Capture the cell that displays the provided text and extract its (x, y) central coordinate. 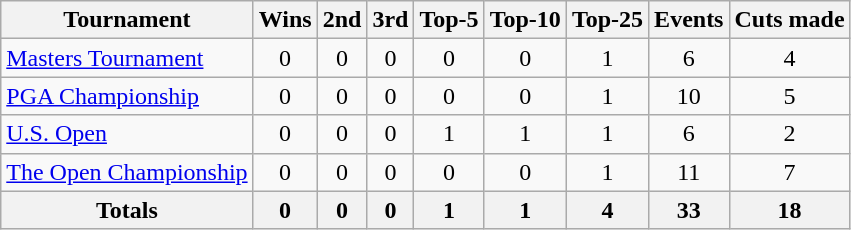
PGA Championship (127, 96)
The Open Championship (127, 172)
3rd (390, 20)
Cuts made (790, 20)
10 (689, 96)
18 (790, 210)
33 (689, 210)
7 (790, 172)
Top-25 (607, 20)
Wins (285, 20)
Totals (127, 210)
U.S. Open (127, 134)
Events (689, 20)
2nd (342, 20)
Top-10 (525, 20)
Top-5 (449, 20)
11 (689, 172)
5 (790, 96)
2 (790, 134)
Tournament (127, 20)
Masters Tournament (127, 58)
